Return [x, y] of the center of cell containing provided text 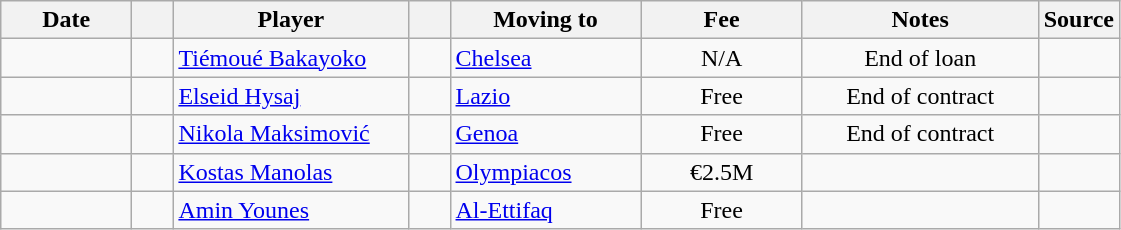
Kostas Manolas [291, 172]
Notes [920, 20]
Chelsea [546, 58]
Elseid Hysaj [291, 96]
Lazio [546, 96]
Source [1078, 20]
Date [66, 20]
Genoa [546, 134]
Fee [722, 20]
Olympiacos [546, 172]
End of loan [920, 58]
€2.5M [722, 172]
Player [291, 20]
Moving to [546, 20]
Nikola Maksimović [291, 134]
Tiémoué Bakayoko [291, 58]
Al-Ettifaq [546, 210]
Amin Younes [291, 210]
N/A [722, 58]
